Locate the cell with the specified text and output its (X, Y) center coordinate. 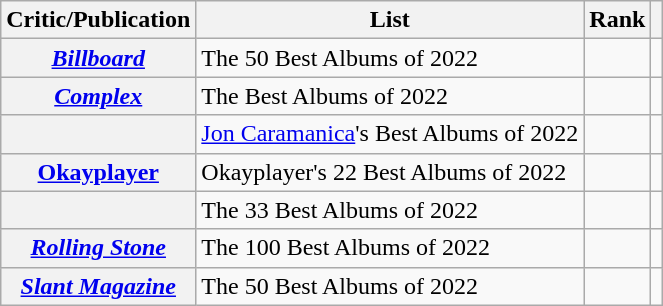
The 100 Best Albums of 2022 (390, 248)
Okayplayer's 22 Best Albums of 2022 (390, 172)
The Best Albums of 2022 (390, 96)
Okayplayer (98, 172)
Rolling Stone (98, 248)
Critic/Publication (98, 20)
Complex (98, 96)
The 33 Best Albums of 2022 (390, 210)
Slant Magazine (98, 286)
Billboard (98, 58)
Rank (618, 20)
Jon Caramanica's Best Albums of 2022 (390, 134)
List (390, 20)
